Scan for the cell matching the given text and deliver its (X, Y) coordinate at center. 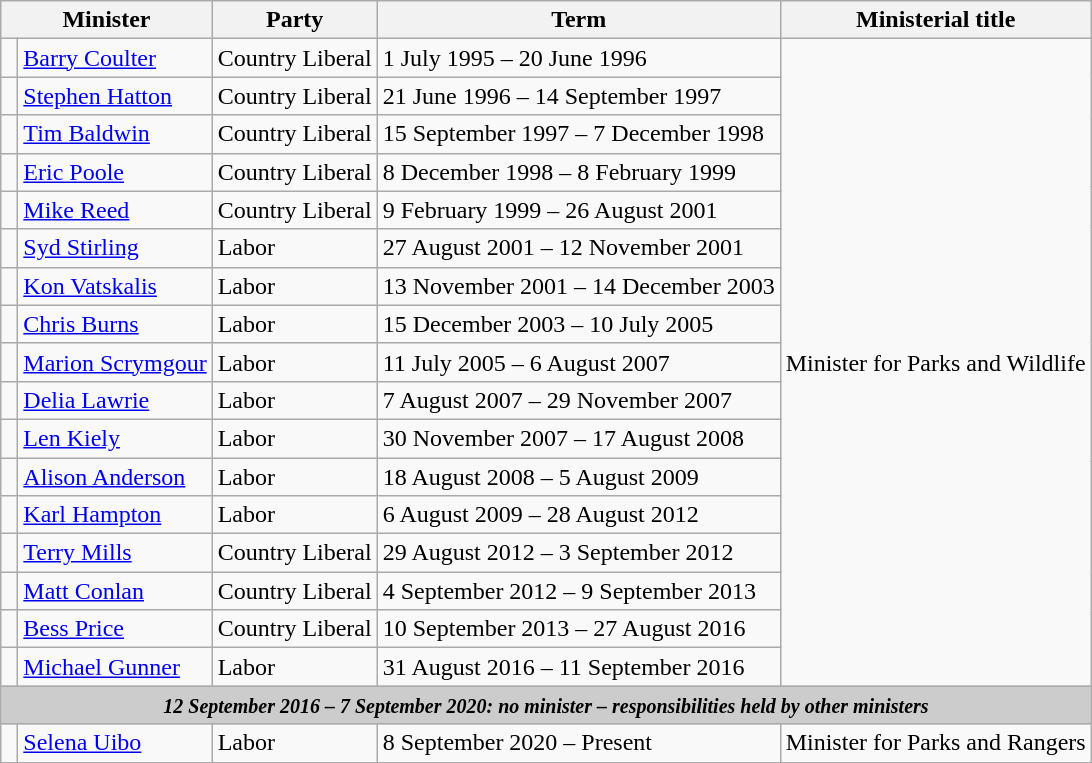
10 September 2013 – 27 August 2016 (578, 629)
8 December 1998 – 8 February 1999 (578, 172)
21 June 1996 – 14 September 1997 (578, 96)
1 July 1995 – 20 June 1996 (578, 58)
Mike Reed (115, 210)
Minister for Parks and Rangers (936, 743)
12 September 2016 – 7 September 2020: no minister – responsibilities held by other ministers (546, 705)
Party (294, 20)
9 February 1999 – 26 August 2001 (578, 210)
15 December 2003 – 10 July 2005 (578, 324)
31 August 2016 – 11 September 2016 (578, 667)
27 August 2001 – 12 November 2001 (578, 248)
Michael Gunner (115, 667)
Matt Conlan (115, 591)
Barry Coulter (115, 58)
7 August 2007 – 29 November 2007 (578, 400)
Marion Scrymgour (115, 362)
15 September 1997 – 7 December 1998 (578, 134)
Karl Hampton (115, 515)
6 August 2009 – 28 August 2012 (578, 515)
Alison Anderson (115, 477)
Stephen Hatton (115, 96)
Selena Uibo (115, 743)
Tim Baldwin (115, 134)
Len Kiely (115, 438)
29 August 2012 – 3 September 2012 (578, 553)
Delia Lawrie (115, 400)
Bess Price (115, 629)
30 November 2007 – 17 August 2008 (578, 438)
8 September 2020 – Present (578, 743)
Ministerial title (936, 20)
18 August 2008 – 5 August 2009 (578, 477)
13 November 2001 – 14 December 2003 (578, 286)
Kon Vatskalis (115, 286)
Minister (106, 20)
Terry Mills (115, 553)
Minister for Parks and Wildlife (936, 362)
4 September 2012 – 9 September 2013 (578, 591)
Chris Burns (115, 324)
Syd Stirling (115, 248)
11 July 2005 – 6 August 2007 (578, 362)
Term (578, 20)
Eric Poole (115, 172)
